Output the [X, Y] coordinate of the center of the cell containing the given text.  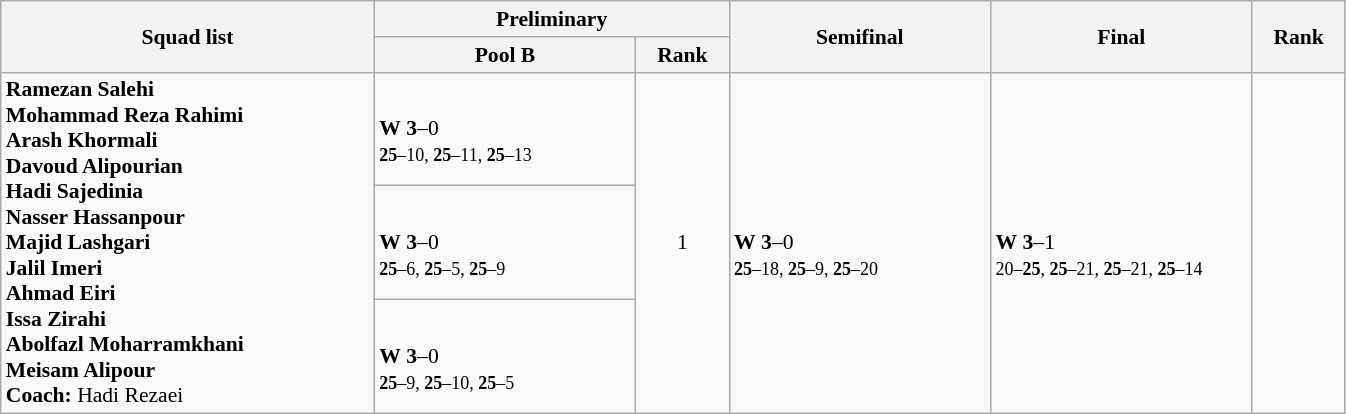
Preliminary [552, 19]
Squad list [188, 36]
W 3–025–18, 25–9, 25–20 [860, 243]
1 [682, 243]
Pool B [504, 55]
Semifinal [860, 36]
W 3–025–6, 25–5, 25–9 [504, 243]
Final [1120, 36]
W 3–025–9, 25–10, 25–5 [504, 357]
W 3–120–25, 25–21, 25–21, 25–14 [1120, 243]
W 3–025–10, 25–11, 25–13 [504, 129]
